Scan for the cell matching the given text and deliver its [X, Y] coordinate at center. 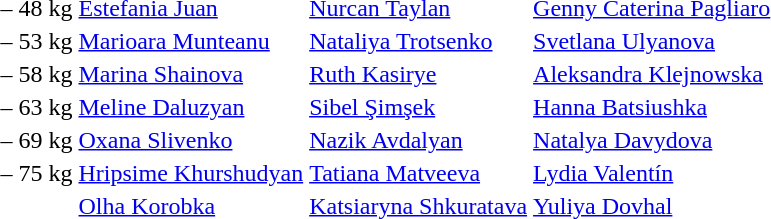
Tatiana Matveeva [418, 173]
Sibel Şimşek [418, 107]
Ruth Kasirye [418, 74]
Marina Shainova [191, 74]
Nazik Avdalyan [418, 140]
Hripsime Khurshudyan [191, 173]
Meline Daluzyan [191, 107]
Oxana Slivenko [191, 140]
Marioara Munteanu [191, 41]
Nataliya Trotsenko [418, 41]
